Extract the [X, Y] coordinate from the center of the cell holding the provided text.  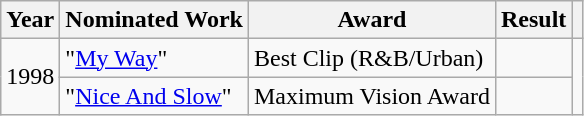
"Nice And Slow" [154, 96]
Year [30, 20]
Result [533, 20]
"My Way" [154, 58]
Award [372, 20]
Nominated Work [154, 20]
1998 [30, 77]
Maximum Vision Award [372, 96]
Best Clip (R&B/Urban) [372, 58]
